For the text-containing cell, return its midpoint in (x, y) coordinate format. 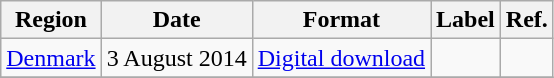
Denmark (51, 58)
Ref. (526, 20)
Label (466, 20)
Region (51, 20)
Date (176, 20)
Digital download (341, 58)
Format (341, 20)
3 August 2014 (176, 58)
